Pinpoint the cell where the given text exists, returning its [x, y] midpoint coordinate. 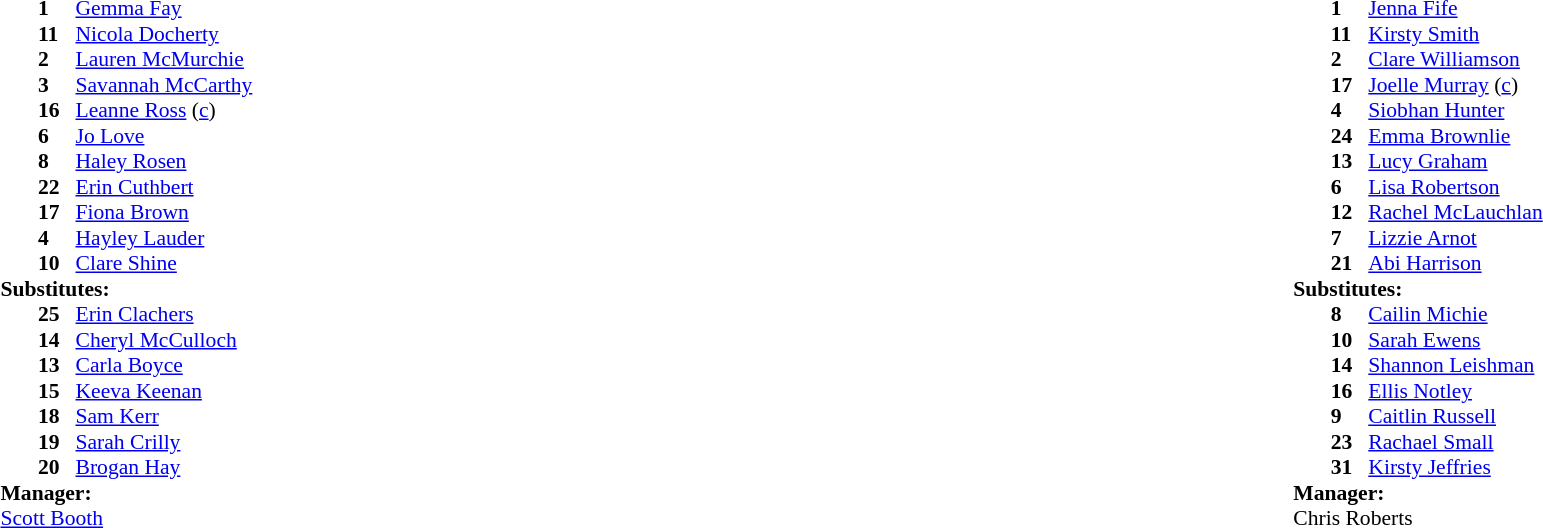
Brogan Hay [164, 467]
Lauren McMurchie [164, 59]
19 [57, 442]
21 [1350, 263]
Clare Shine [164, 263]
15 [57, 391]
Fiona Brown [164, 213]
Rachel McLauchlan [1455, 213]
Keeva Keenan [164, 391]
Cailin Michie [1455, 315]
Lucy Graham [1455, 161]
22 [57, 187]
Sarah Ewens [1455, 340]
31 [1350, 467]
Caitlin Russell [1455, 417]
24 [1350, 136]
Siobhan Hunter [1455, 111]
Shannon Leishman [1455, 365]
12 [1350, 213]
Cheryl McCulloch [164, 340]
20 [57, 467]
Abi Harrison [1455, 263]
Joelle Murray (c) [1455, 85]
Kirsty Jeffries [1455, 467]
18 [57, 417]
Carla Boyce [164, 365]
3 [57, 85]
Kirsty Smith [1455, 34]
23 [1350, 442]
Jo Love [164, 136]
Savannah McCarthy [164, 85]
Clare Williamson [1455, 59]
Nicola Docherty [164, 34]
Ellis Notley [1455, 391]
Leanne Ross (c) [164, 111]
Hayley Lauder [164, 238]
Haley Rosen [164, 161]
Erin Cuthbert [164, 187]
9 [1350, 417]
Rachael Small [1455, 442]
Lisa Robertson [1455, 187]
Erin Clachers [164, 315]
25 [57, 315]
Sam Kerr [164, 417]
Sarah Crilly [164, 442]
Emma Brownlie [1455, 136]
Lizzie Arnot [1455, 238]
7 [1350, 238]
